Output the (x, y) coordinate of the center of the cell containing the given text.  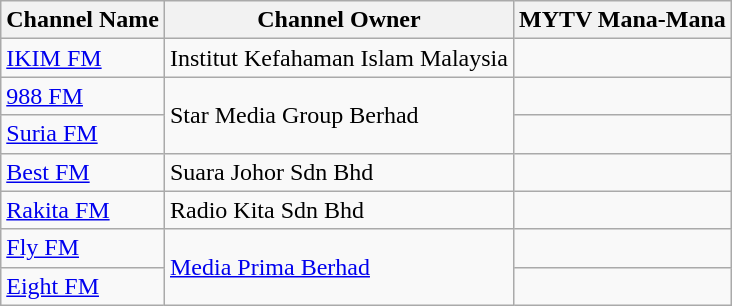
Fly FM (83, 248)
Institut Kefahaman Islam Malaysia (338, 58)
Rakita FM (83, 210)
Radio Kita Sdn Bhd (338, 210)
Suara Johor Sdn Bhd (338, 172)
Suria FM (83, 134)
Best FM (83, 172)
988 FM (83, 96)
MYTV Mana-Mana (622, 20)
Star Media Group Berhad (338, 115)
Channel Name (83, 20)
Channel Owner (338, 20)
Media Prima Berhad (338, 267)
IKIM FM (83, 58)
Eight FM (83, 286)
